Provide the (x, y) coordinate of the cell's center where the given text is located.  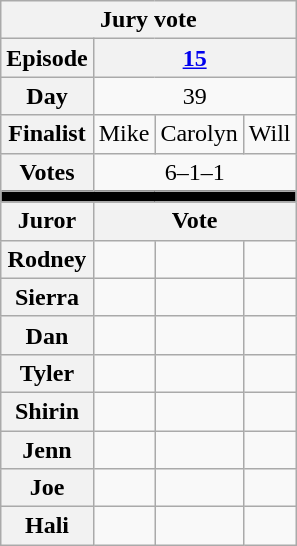
Will (270, 134)
Sierra (47, 297)
Jenn (47, 449)
Vote (194, 221)
Rodney (47, 259)
Joe (47, 488)
Tyler (47, 373)
Dan (47, 335)
Votes (47, 172)
Carolyn (199, 134)
Shirin (47, 411)
Mike (124, 134)
Hali (47, 526)
Day (47, 96)
Juror (47, 221)
Jury vote (148, 20)
Finalist (47, 134)
Episode (47, 58)
39 (194, 96)
6–1–1 (194, 172)
15 (194, 58)
